Find where the given text appears and provide that cell's center as [x, y] coordinate. 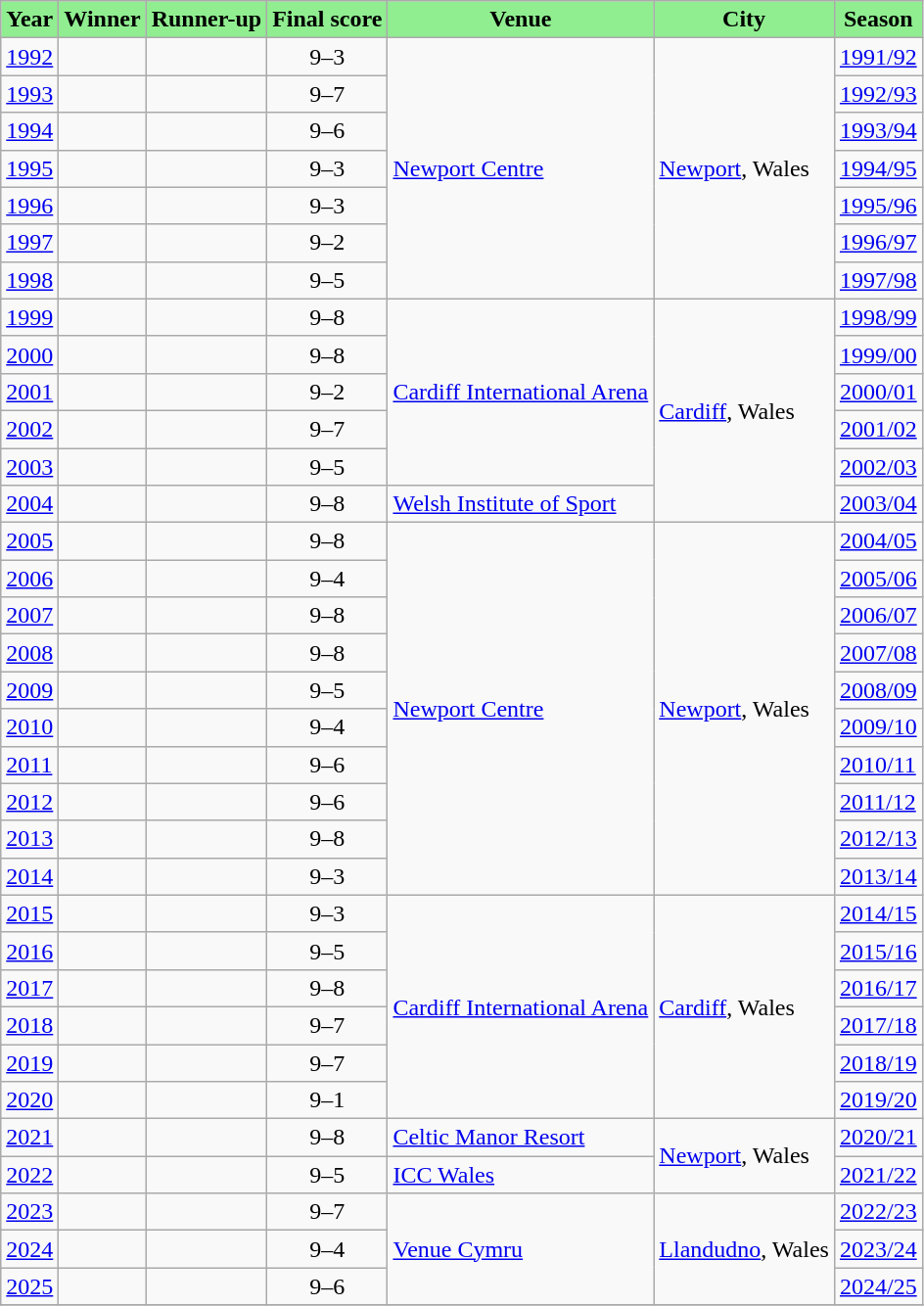
2021/22 [878, 1175]
2001/02 [878, 429]
1991/92 [878, 57]
2008 [29, 653]
2011/12 [878, 802]
2002 [29, 429]
2023 [29, 1212]
2015 [29, 913]
2020/21 [878, 1138]
2021 [29, 1138]
2000/01 [878, 392]
2017/18 [878, 1025]
9–1 [327, 1100]
2001 [29, 392]
2003 [29, 467]
2003/04 [878, 504]
Welsh Institute of Sport [521, 504]
2018 [29, 1025]
City [744, 20]
1993 [29, 94]
2017 [29, 988]
2007 [29, 616]
2020 [29, 1100]
1996/97 [878, 243]
2019/20 [878, 1100]
1997 [29, 243]
2014 [29, 876]
1994 [29, 131]
2005/06 [878, 579]
Llandudno, Wales [744, 1249]
2005 [29, 541]
2008/09 [878, 690]
2012 [29, 802]
1993/94 [878, 131]
1999 [29, 317]
2019 [29, 1062]
1995/96 [878, 206]
2006 [29, 579]
2004/05 [878, 541]
Season [878, 20]
2023/24 [878, 1249]
1997/98 [878, 280]
2025 [29, 1286]
Celtic Manor Resort [521, 1138]
Venue Cymru [521, 1249]
1995 [29, 168]
ICC Wales [521, 1175]
2010/11 [878, 765]
1998 [29, 280]
Final score [327, 20]
1994/95 [878, 168]
2016 [29, 951]
2010 [29, 727]
2004 [29, 504]
2022 [29, 1175]
2024/25 [878, 1286]
1999/00 [878, 354]
1996 [29, 206]
2009/10 [878, 727]
2024 [29, 1249]
2013 [29, 839]
2014/15 [878, 913]
Runner-up [207, 20]
Venue [521, 20]
2007/08 [878, 653]
2022/23 [878, 1212]
Year [29, 20]
2013/14 [878, 876]
2012/13 [878, 839]
2018/19 [878, 1062]
1992/93 [878, 94]
1998/99 [878, 317]
2011 [29, 765]
Winner [102, 20]
2000 [29, 354]
2015/16 [878, 951]
1992 [29, 57]
2006/07 [878, 616]
2002/03 [878, 467]
2009 [29, 690]
2016/17 [878, 988]
